Output the [X, Y] coordinate of the center of the cell containing the given text.  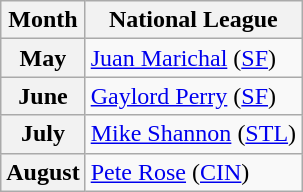
Gaylord Perry (SF) [193, 96]
Juan Marichal (SF) [193, 58]
Pete Rose (CIN) [193, 172]
Month [43, 20]
July [43, 134]
August [43, 172]
Mike Shannon (STL) [193, 134]
May [43, 58]
National League [193, 20]
June [43, 96]
